Return [x, y] of the center of cell containing provided text 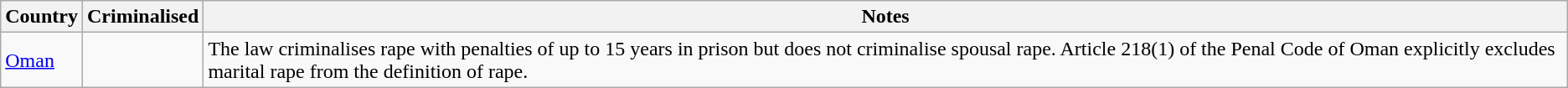
Country [42, 17]
Notes [885, 17]
Criminalised [142, 17]
Oman [42, 60]
